Pinpoint the cell where the given text exists, returning its (x, y) midpoint coordinate. 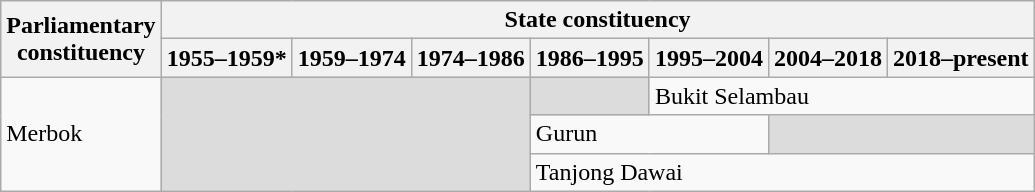
State constituency (598, 20)
1995–2004 (708, 58)
Bukit Selambau (842, 96)
Gurun (649, 134)
1955–1959* (226, 58)
Parliamentaryconstituency (81, 39)
2018–present (960, 58)
Merbok (81, 134)
1959–1974 (352, 58)
1986–1995 (590, 58)
2004–2018 (828, 58)
1974–1986 (470, 58)
Tanjong Dawai (782, 172)
